Search for the cell housing the specified text and yield its [x, y] center coordinate. 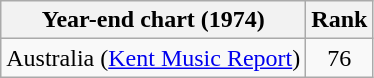
76 [340, 58]
Year-end chart (1974) [154, 20]
Rank [340, 20]
Australia (Kent Music Report) [154, 58]
